Locate the cell with the specified text and output its [X, Y] center coordinate. 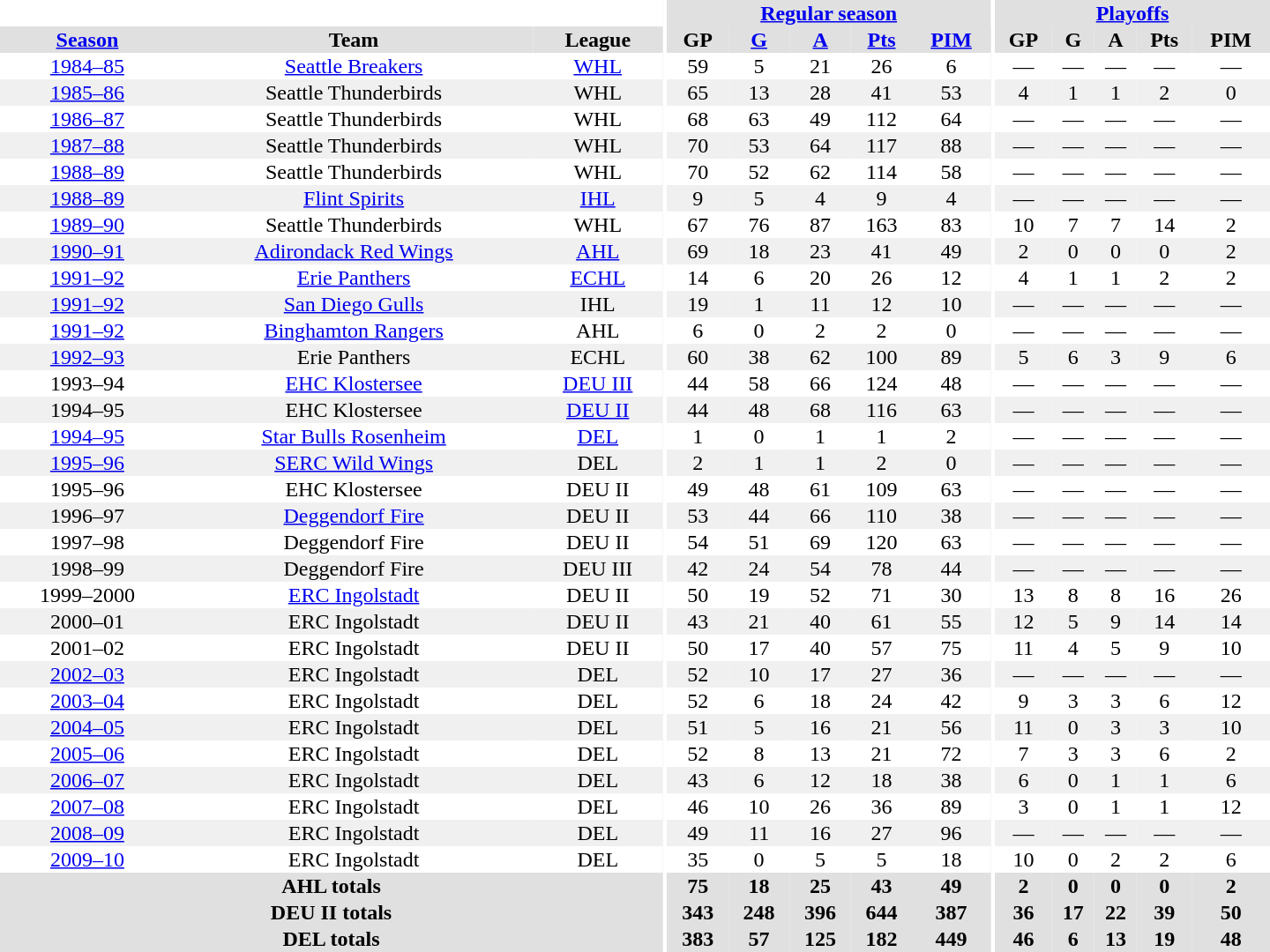
SERC Wild Wings [355, 463]
1984–85 [87, 66]
35 [697, 859]
23 [820, 251]
76 [758, 225]
78 [882, 569]
2002–03 [87, 674]
2004–05 [87, 727]
2009–10 [87, 859]
88 [951, 145]
59 [697, 66]
67 [697, 225]
1999–2000 [87, 595]
124 [882, 383]
2008–09 [87, 833]
2005–06 [87, 754]
1986–87 [87, 119]
87 [820, 225]
112 [882, 119]
71 [882, 595]
1998–99 [87, 569]
55 [951, 621]
163 [882, 225]
387 [951, 912]
449 [951, 939]
20 [820, 278]
Binghamton Rangers [355, 331]
125 [820, 939]
39 [1164, 912]
56 [951, 727]
AHL totals [332, 886]
League [598, 40]
1989–90 [87, 225]
2000–01 [87, 621]
96 [951, 833]
343 [697, 912]
116 [882, 410]
Star Bulls Rosenheim [355, 436]
1997–98 [87, 542]
72 [951, 754]
120 [882, 542]
182 [882, 939]
2007–08 [87, 807]
2003–04 [87, 701]
1990–91 [87, 251]
DEL totals [332, 939]
Playoffs [1132, 13]
Seattle Breakers [355, 66]
383 [697, 939]
San Diego Gulls [355, 304]
60 [697, 357]
1992–93 [87, 357]
65 [697, 93]
Flint Spirits [355, 198]
Season [87, 40]
2001–02 [87, 648]
1987–88 [87, 145]
644 [882, 912]
1985–86 [87, 93]
2006–07 [87, 780]
DEU II totals [332, 912]
100 [882, 357]
28 [820, 93]
83 [951, 225]
396 [820, 912]
30 [951, 595]
Adirondack Red Wings [355, 251]
1996–97 [87, 516]
25 [820, 886]
Regular season [828, 13]
117 [882, 145]
114 [882, 172]
1993–94 [87, 383]
248 [758, 912]
22 [1116, 912]
Team [355, 40]
109 [882, 489]
110 [882, 516]
